Determine the [x, y] coordinate at the center of the cell enclosing the given text.  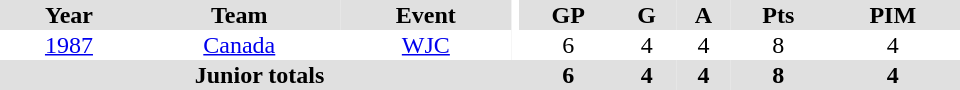
A [704, 15]
GP [568, 15]
WJC [426, 45]
1987 [69, 45]
Event [426, 15]
PIM [893, 15]
Junior totals [260, 75]
Canada [240, 45]
G [646, 15]
Year [69, 15]
Team [240, 15]
Pts [778, 15]
